Search for the cell housing the specified text and yield its (X, Y) center coordinate. 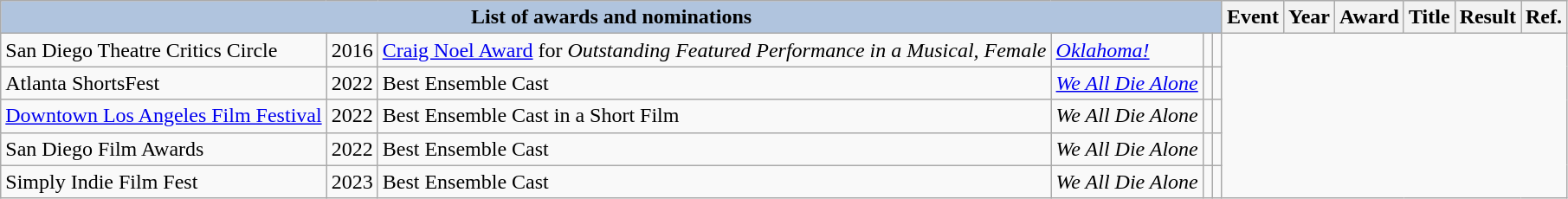
Best Ensemble Cast in a Short Film (714, 116)
San Diego Theatre Critics Circle (164, 50)
Result (1487, 17)
Simply Indie Film Fest (164, 182)
San Diego Film Awards (164, 149)
Year (1309, 17)
Award (1370, 17)
List of awards and nominations (611, 17)
Oklahoma! (1127, 50)
Event (1252, 17)
Atlanta ShortsFest (164, 83)
2016 (352, 50)
Downtown Los Angeles Film Festival (164, 116)
Title (1429, 17)
Craig Noel Award for Outstanding Featured Performance in a Musical, Female (714, 50)
Ref. (1543, 17)
2023 (352, 182)
